Detect which cell encompasses the target text, then output its [X, Y] center coordinate. 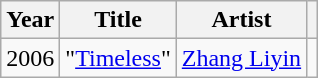
"Timeless" [118, 58]
Zhang Liyin [241, 58]
Artist [241, 20]
2006 [30, 58]
Title [118, 20]
Year [30, 20]
